Detect which cell encompasses the target text, then output its (X, Y) center coordinate. 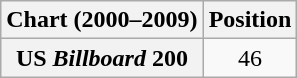
Chart (2000–2009) (102, 20)
US Billboard 200 (102, 58)
Position (250, 20)
46 (250, 58)
